Output the [x, y] coordinate of the center of the cell containing the given text.  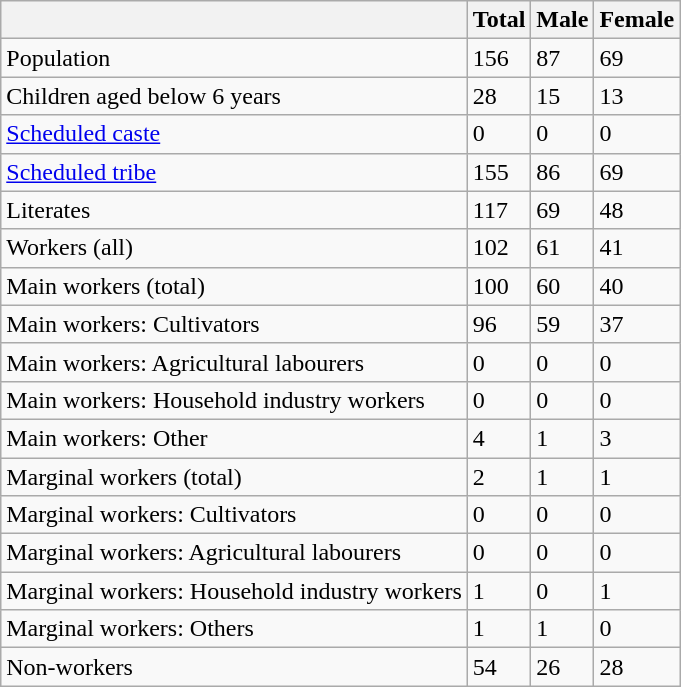
Female [637, 20]
Marginal workers: Others [234, 629]
41 [637, 248]
102 [499, 248]
Main workers: Agricultural labourers [234, 362]
2 [499, 477]
155 [499, 172]
Workers (all) [234, 248]
54 [499, 667]
40 [637, 286]
86 [562, 172]
Non-workers [234, 667]
156 [499, 58]
Marginal workers: Cultivators [234, 515]
48 [637, 210]
Children aged below 6 years [234, 96]
Male [562, 20]
Population [234, 58]
Scheduled tribe [234, 172]
100 [499, 286]
Marginal workers (total) [234, 477]
15 [562, 96]
Marginal workers: Agricultural labourers [234, 553]
Total [499, 20]
37 [637, 324]
Scheduled caste [234, 134]
59 [562, 324]
Main workers (total) [234, 286]
Literates [234, 210]
61 [562, 248]
Main workers: Household industry workers [234, 400]
Main workers: Cultivators [234, 324]
3 [637, 438]
26 [562, 667]
Marginal workers: Household industry workers [234, 591]
13 [637, 96]
117 [499, 210]
Main workers: Other [234, 438]
87 [562, 58]
4 [499, 438]
60 [562, 286]
96 [499, 324]
